Identify which cell holds the provided text, then report its [x, y] central coordinate. 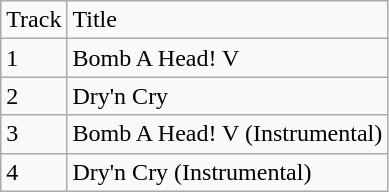
Dry'n Cry [228, 96]
1 [34, 58]
Track [34, 20]
Bomb A Head! V (Instrumental) [228, 134]
Dry'n Cry (Instrumental) [228, 172]
Bomb A Head! V [228, 58]
2 [34, 96]
4 [34, 172]
3 [34, 134]
Title [228, 20]
